Capture the cell that displays the provided text and extract its [X, Y] central coordinate. 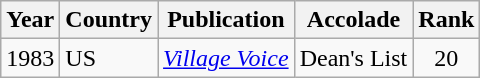
Accolade [354, 20]
Dean's List [354, 58]
Year [30, 20]
US [109, 58]
Country [109, 20]
Publication [226, 20]
Village Voice [226, 58]
Rank [446, 20]
20 [446, 58]
1983 [30, 58]
